Detect which cell encompasses the target text, then output its [x, y] center coordinate. 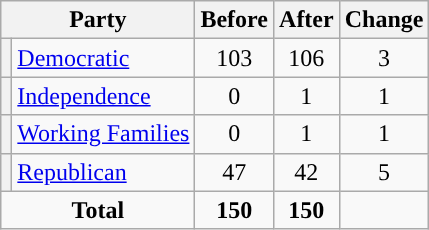
Change [384, 20]
Independence [104, 96]
3 [384, 58]
Republican [104, 172]
After [307, 20]
Total [98, 210]
Democratic [104, 58]
47 [234, 172]
Before [234, 20]
5 [384, 172]
Working Families [104, 134]
106 [307, 58]
103 [234, 58]
Party [98, 20]
42 [307, 172]
